Scan for the cell matching the given text and deliver its [X, Y] coordinate at center. 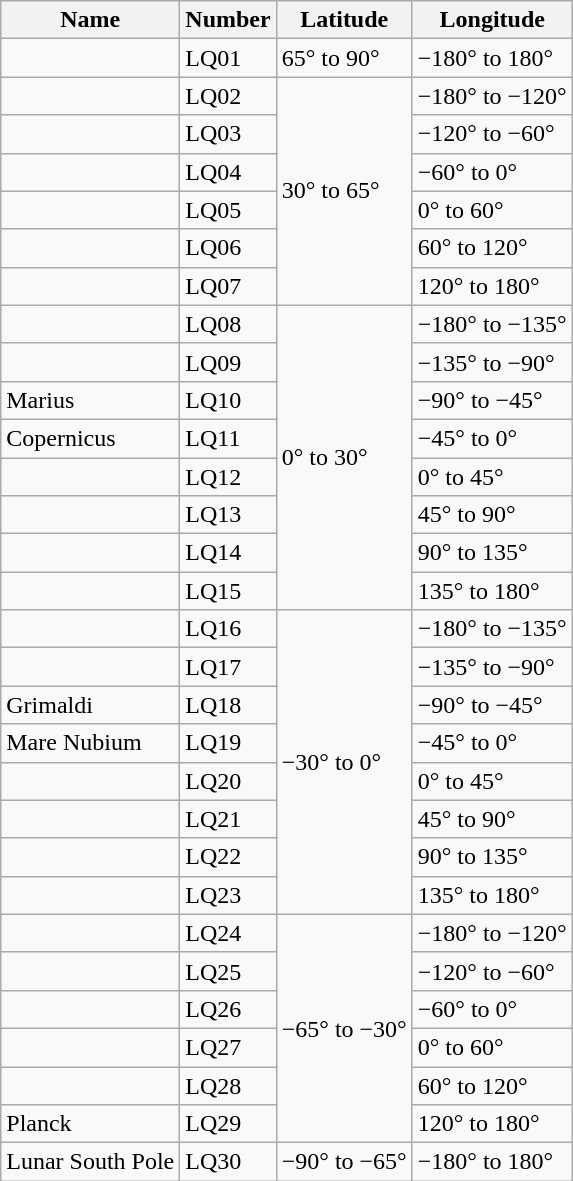
Grimaldi [90, 705]
LQ15 [228, 591]
LQ21 [228, 819]
LQ06 [228, 248]
LQ14 [228, 553]
LQ12 [228, 477]
−30° to 0° [344, 762]
LQ30 [228, 1162]
0° to 30° [344, 457]
Marius [90, 400]
LQ19 [228, 743]
LQ26 [228, 1009]
LQ23 [228, 895]
LQ29 [228, 1124]
LQ07 [228, 286]
Number [228, 20]
Lunar South Pole [90, 1162]
LQ01 [228, 58]
−65° to −30° [344, 1028]
LQ27 [228, 1047]
30° to 65° [344, 191]
LQ04 [228, 172]
LQ03 [228, 134]
Copernicus [90, 438]
LQ20 [228, 781]
LQ24 [228, 933]
Name [90, 20]
LQ11 [228, 438]
Mare Nubium [90, 743]
Planck [90, 1124]
LQ16 [228, 629]
Latitude [344, 20]
Longitude [492, 20]
LQ08 [228, 324]
−90° to −65° [344, 1162]
LQ05 [228, 210]
LQ10 [228, 400]
LQ02 [228, 96]
LQ13 [228, 515]
LQ25 [228, 971]
65° to 90° [344, 58]
LQ17 [228, 667]
LQ09 [228, 362]
LQ22 [228, 857]
LQ28 [228, 1085]
LQ18 [228, 705]
